Detect which cell encompasses the target text, then output its [x, y] center coordinate. 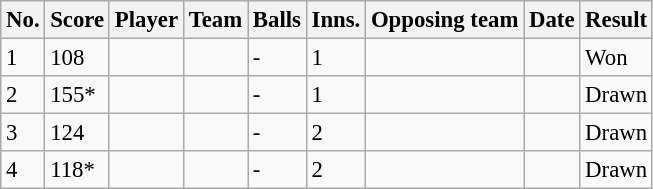
Result [616, 20]
Won [616, 58]
No. [23, 20]
155* [78, 95]
Player [146, 20]
Team [215, 20]
118* [78, 170]
Opposing team [445, 20]
124 [78, 133]
4 [23, 170]
3 [23, 133]
Date [552, 20]
108 [78, 58]
Inns. [336, 20]
Balls [278, 20]
Score [78, 20]
